Find where the given text appears and provide that cell's center as (X, Y) coordinate. 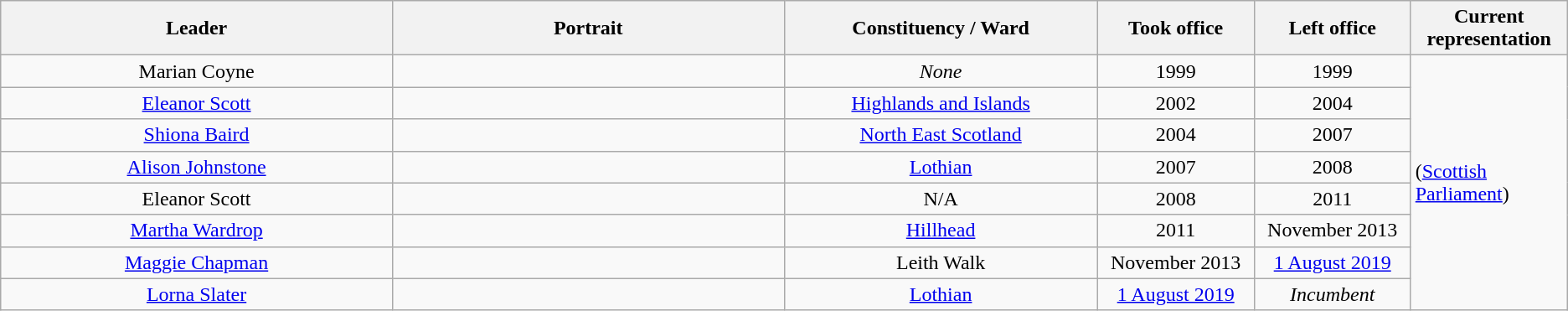
Lorna Slater (197, 294)
(Scottish Parliament) (1489, 183)
Left office (1332, 29)
Martha Wardrop (197, 231)
None (941, 71)
Marian Coyne (197, 71)
Portrait (588, 29)
N/A (941, 199)
North East Scotland (941, 135)
Shiona Baird (197, 135)
Took office (1176, 29)
Incumbent (1332, 294)
Constituency / Ward (941, 29)
Leader (197, 29)
Highlands and Islands (941, 103)
Maggie Chapman (197, 262)
Alison Johnstone (197, 167)
2002 (1176, 103)
Leith Walk (941, 262)
Hillhead (941, 231)
Current representation (1489, 29)
